Scan for the cell matching the given text and deliver its [x, y] coordinate at center. 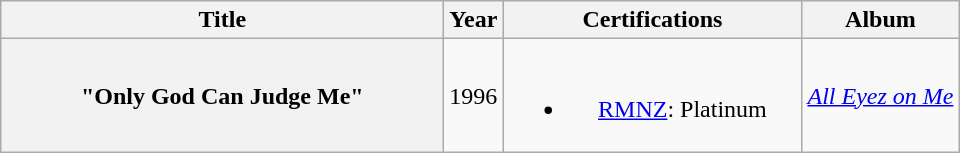
All Eyez on Me [880, 96]
"Only God Can Judge Me" [222, 96]
Album [880, 20]
Year [474, 20]
RMNZ: Platinum [652, 96]
Certifications [652, 20]
1996 [474, 96]
Title [222, 20]
